For the text-containing cell, return its midpoint in (x, y) coordinate format. 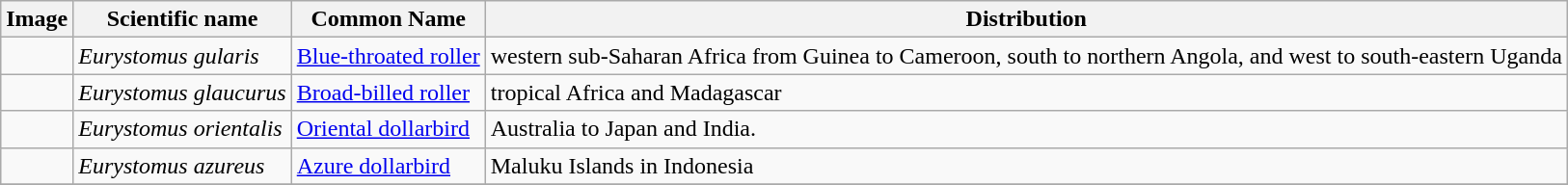
Azure dollarbird (388, 166)
Eurystomus glaucurus (182, 92)
tropical Africa and Madagascar (1026, 92)
Eurystomus orientalis (182, 129)
western sub-Saharan Africa from Guinea to Cameroon, south to northern Angola, and west to south-eastern Uganda (1026, 56)
Eurystomus gularis (182, 56)
Broad-billed roller (388, 92)
Eurystomus azureus (182, 166)
Image (37, 19)
Scientific name (182, 19)
Blue-throated roller (388, 56)
Maluku Islands in Indonesia (1026, 166)
Australia to Japan and India. (1026, 129)
Oriental dollarbird (388, 129)
Distribution (1026, 19)
Common Name (388, 19)
